Pinpoint the cell where the given text exists, returning its [x, y] midpoint coordinate. 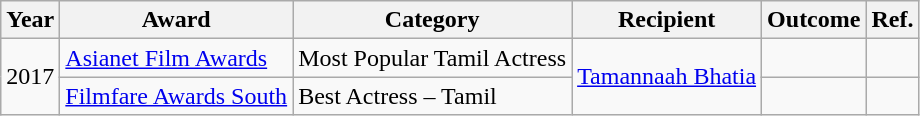
Category [432, 20]
Most Popular Tamil Actress [432, 58]
Year [30, 20]
Award [176, 20]
Best Actress – Tamil [432, 96]
Outcome [814, 20]
Asianet Film Awards [176, 58]
2017 [30, 77]
Filmfare Awards South [176, 96]
Tamannaah Bhatia [667, 77]
Recipient [667, 20]
Ref. [892, 20]
